Return [X, Y] of the center of cell containing provided text 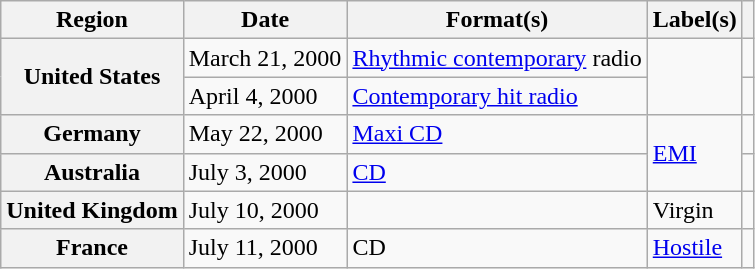
Date [265, 20]
Maxi CD [497, 134]
Format(s) [497, 20]
May 22, 2000 [265, 134]
March 21, 2000 [265, 58]
Hostile [694, 248]
Rhythmic contemporary radio [497, 58]
Contemporary hit radio [497, 96]
April 4, 2000 [265, 96]
Germany [92, 134]
United States [92, 77]
EMI [694, 153]
Label(s) [694, 20]
July 11, 2000 [265, 248]
United Kingdom [92, 210]
France [92, 248]
Australia [92, 172]
Virgin [694, 210]
July 3, 2000 [265, 172]
July 10, 2000 [265, 210]
Region [92, 20]
